Locate the cell with the specified text and output its [x, y] center coordinate. 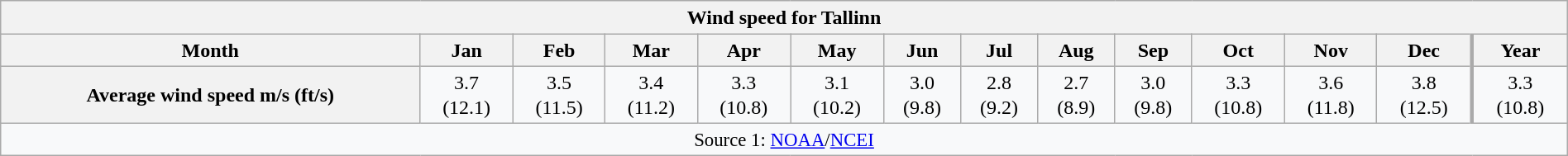
2.8(9.2) [999, 94]
Nov [1331, 50]
Feb [559, 50]
Oct [1239, 50]
3.5(11.5) [559, 94]
Sep [1153, 50]
Jan [466, 50]
Average wind speed m/s (ft/s) [210, 94]
3.6(11.8) [1331, 94]
2.7(8.9) [1077, 94]
May [837, 50]
Wind speed for Tallinn [784, 17]
Year [1520, 50]
Month [210, 50]
3.7(12.1) [466, 94]
Apr [744, 50]
3.8(12.5) [1424, 94]
Jul [999, 50]
Aug [1077, 50]
Source 1: NOAA/NCEI [784, 139]
Mar [652, 50]
3.1(10.2) [837, 94]
3.4(11.2) [652, 94]
Jun [921, 50]
Dec [1424, 50]
